Scan for the cell matching the given text and deliver its (x, y) coordinate at center. 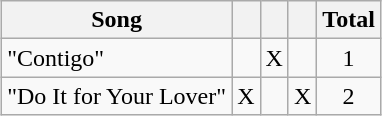
Total (349, 20)
2 (349, 96)
"Contigo" (117, 58)
"Do It for Your Lover" (117, 96)
Song (117, 20)
1 (349, 58)
